From the cell containing the given text, extract its center point as (X, Y) coordinate. 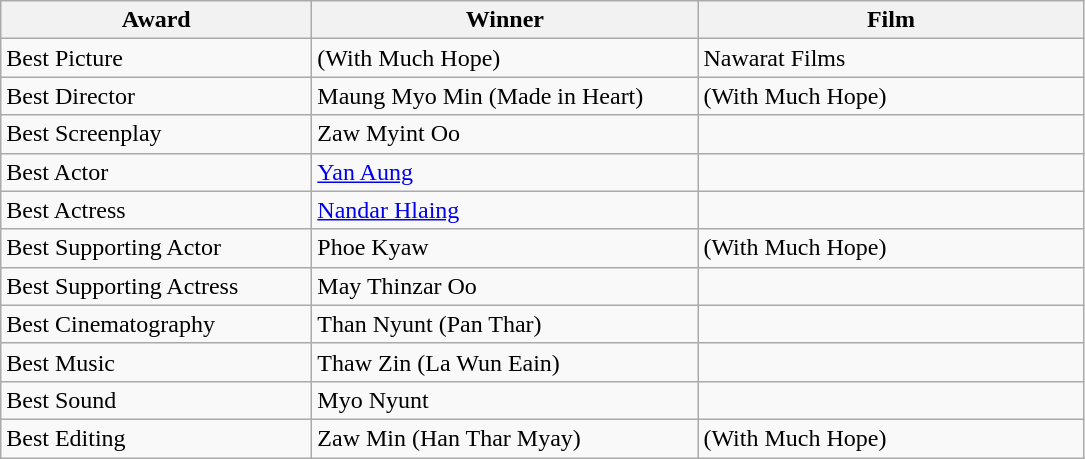
Best Editing (156, 438)
Winner (505, 20)
Thaw Zin (La Wun Eain) (505, 362)
Best Music (156, 362)
Best Picture (156, 58)
Zaw Min (Han Thar Myay) (505, 438)
Nawarat Films (891, 58)
Best Cinematography (156, 324)
Nandar Hlaing (505, 210)
Zaw Myint Oo (505, 134)
Best Supporting Actress (156, 286)
Maung Myo Min (Made in Heart) (505, 96)
Best Sound (156, 400)
Best Director (156, 96)
Myo Nyunt (505, 400)
Than Nyunt (Pan Thar) (505, 324)
Best Actress (156, 210)
May Thinzar Oo (505, 286)
Best Supporting Actor (156, 248)
Award (156, 20)
Best Actor (156, 172)
Best Screenplay (156, 134)
Yan Aung (505, 172)
Phoe Kyaw (505, 248)
Film (891, 20)
